Return (x, y) of the center of cell containing provided text 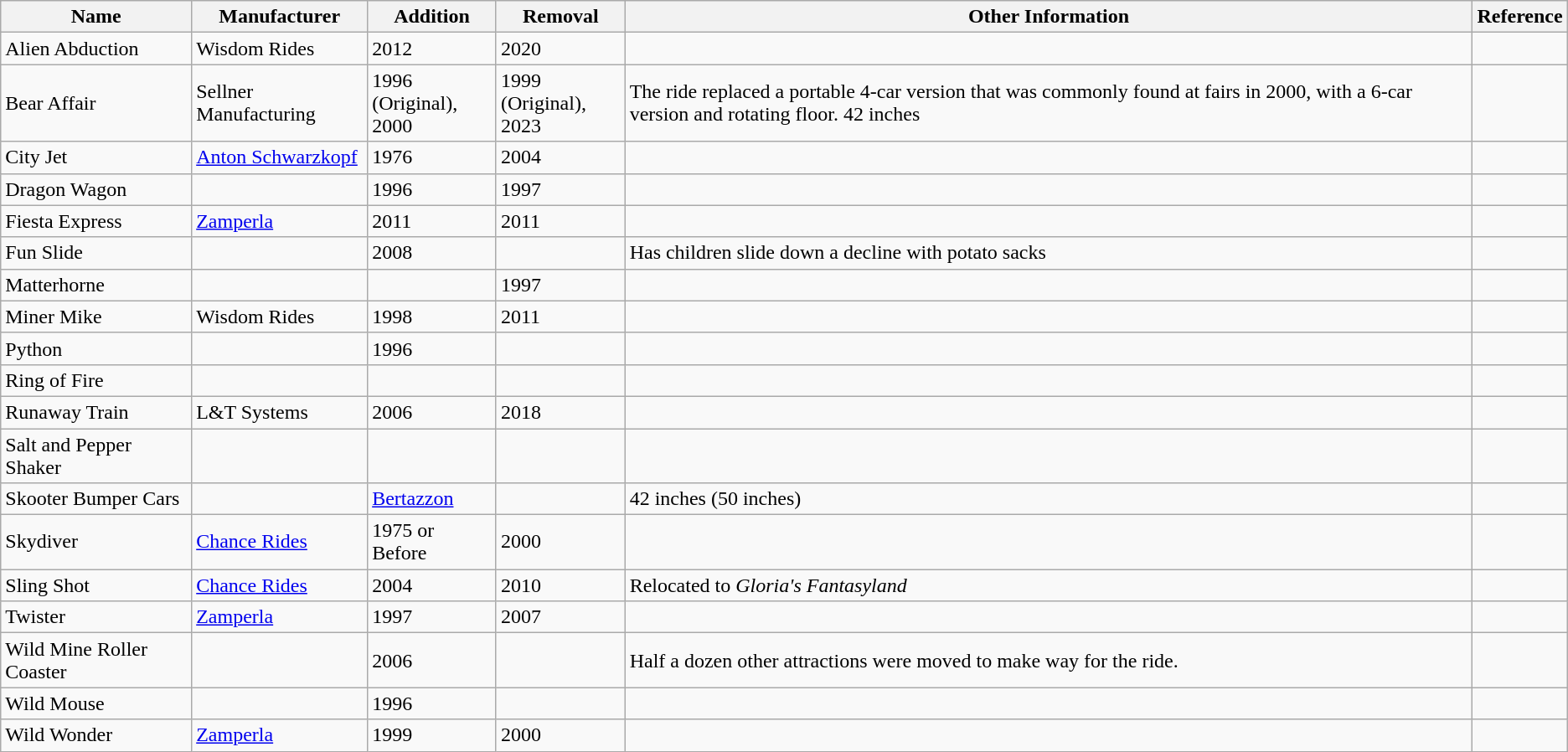
Runaway Train (96, 412)
Twister (96, 617)
Bear Affair (96, 103)
The ride replaced a portable 4-car version that was commonly found at fairs in 2000, with a 6-car version and rotating floor. 42 inches (1049, 103)
L&T Systems (280, 412)
Salt and Pepper Shaker (96, 456)
Addition (432, 17)
2010 (560, 585)
1975 or Before (432, 543)
Name (96, 17)
City Jet (96, 157)
Alien Abduction (96, 49)
Removal (560, 17)
Dragon Wagon (96, 189)
Python (96, 348)
Manufacturer (280, 17)
Bertazzon (432, 499)
Fiesta Express (96, 221)
Wild Mine Roller Coaster (96, 660)
Ring of Fire (96, 380)
1996 (Original),2000 (432, 103)
Miner Mike (96, 317)
Wild Mouse (96, 703)
Has children slide down a decline with potato sacks (1049, 253)
Relocated to Gloria's Fantasyland (1049, 585)
Skydiver (96, 543)
2020 (560, 49)
Sellner Manufacturing (280, 103)
42 inches (50 inches) (1049, 499)
Sling Shot (96, 585)
Other Information (1049, 17)
1999 (Original),2023 (560, 103)
1998 (432, 317)
Matterhorne (96, 285)
1976 (432, 157)
Skooter Bumper Cars (96, 499)
Wild Wonder (96, 735)
Fun Slide (96, 253)
2018 (560, 412)
2007 (560, 617)
2012 (432, 49)
Anton Schwarzkopf (280, 157)
1999 (432, 735)
Half a dozen other attractions were moved to make way for the ride. (1049, 660)
2008 (432, 253)
Reference (1519, 17)
